Determine the [X, Y] coordinate at the center of the cell enclosing the given text.  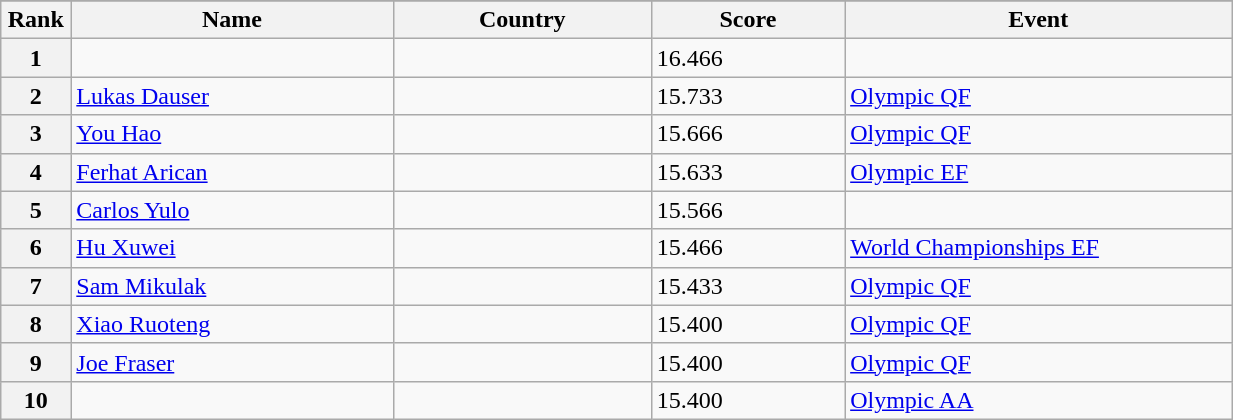
7 [36, 286]
Ferhat Arican [232, 172]
Event [1038, 20]
You Hao [232, 134]
Carlos Yulo [232, 210]
15.733 [748, 96]
Country [522, 20]
15.566 [748, 210]
World Championships EF [1038, 248]
15.466 [748, 248]
Xiao Ruoteng [232, 324]
Rank [36, 20]
3 [36, 134]
Olympic EF [1038, 172]
Name [232, 20]
Sam Mikulak [232, 286]
5 [36, 210]
Lukas Dauser [232, 96]
4 [36, 172]
1 [36, 58]
Joe Fraser [232, 362]
Olympic AA [1038, 400]
9 [36, 362]
2 [36, 96]
6 [36, 248]
15.633 [748, 172]
8 [36, 324]
16.466 [748, 58]
15.666 [748, 134]
Hu Xuwei [232, 248]
15.433 [748, 286]
Score [748, 20]
10 [36, 400]
